For the text-containing cell, return its midpoint in [x, y] coordinate format. 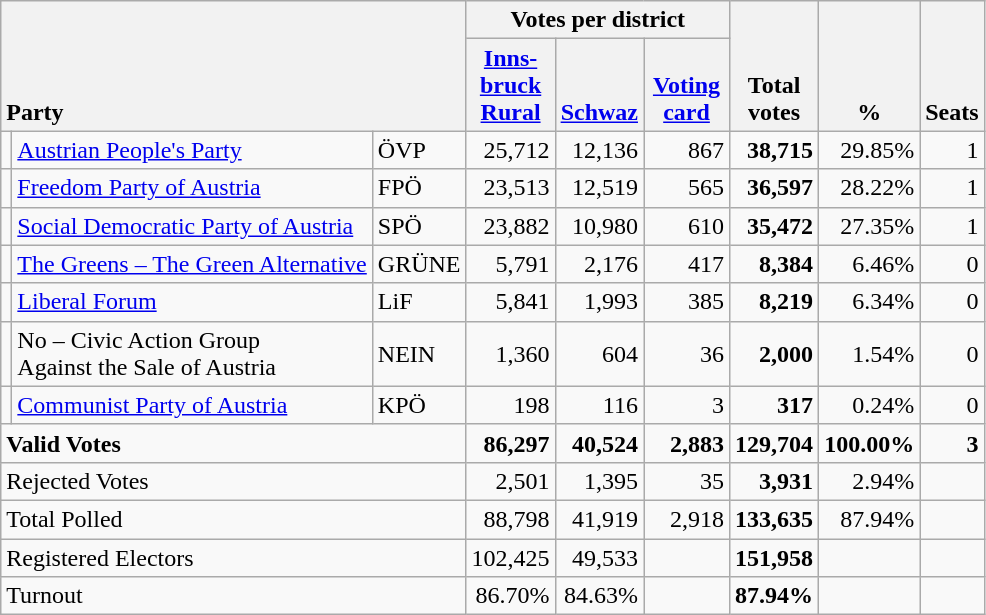
KPÖ [419, 405]
Total Polled [234, 519]
No – Civic Action GroupAgainst the Sale of Austria [192, 354]
28.22% [870, 188]
38,715 [774, 150]
Social Democratic Party of Austria [192, 226]
12,519 [599, 188]
565 [687, 188]
198 [510, 405]
2,000 [774, 354]
Registered Electors [234, 557]
% [870, 66]
Valid Votes [234, 443]
Schwaz [599, 85]
40,524 [599, 443]
Communist Party of Austria [192, 405]
385 [687, 302]
610 [687, 226]
8,384 [774, 264]
35 [687, 481]
2,501 [510, 481]
317 [774, 405]
1,395 [599, 481]
The Greens – The Green Alternative [192, 264]
2,918 [687, 519]
Austrian People's Party [192, 150]
2,176 [599, 264]
SPÖ [419, 226]
23,513 [510, 188]
5,791 [510, 264]
867 [687, 150]
116 [599, 405]
49,533 [599, 557]
86.70% [510, 596]
FPÖ [419, 188]
100.00% [870, 443]
6.46% [870, 264]
Votes per district [598, 20]
Liberal Forum [192, 302]
0.24% [870, 405]
604 [599, 354]
88,798 [510, 519]
1,993 [599, 302]
Inns-bruckRural [510, 85]
6.34% [870, 302]
2.94% [870, 481]
417 [687, 264]
10,980 [599, 226]
NEIN [419, 354]
41,919 [599, 519]
36 [687, 354]
LiF [419, 302]
Rejected Votes [234, 481]
Seats [952, 66]
23,882 [510, 226]
1.54% [870, 354]
36,597 [774, 188]
129,704 [774, 443]
151,958 [774, 557]
84.63% [599, 596]
2,883 [687, 443]
12,136 [599, 150]
Votingcard [687, 85]
5,841 [510, 302]
25,712 [510, 150]
ÖVP [419, 150]
133,635 [774, 519]
GRÜNE [419, 264]
Turnout [234, 596]
3,931 [774, 481]
1,360 [510, 354]
8,219 [774, 302]
Freedom Party of Austria [192, 188]
Totalvotes [774, 66]
35,472 [774, 226]
86,297 [510, 443]
102,425 [510, 557]
27.35% [870, 226]
29.85% [870, 150]
Party [234, 66]
